Return the [X, Y] coordinate for the center point of the cell that contains the specified text.  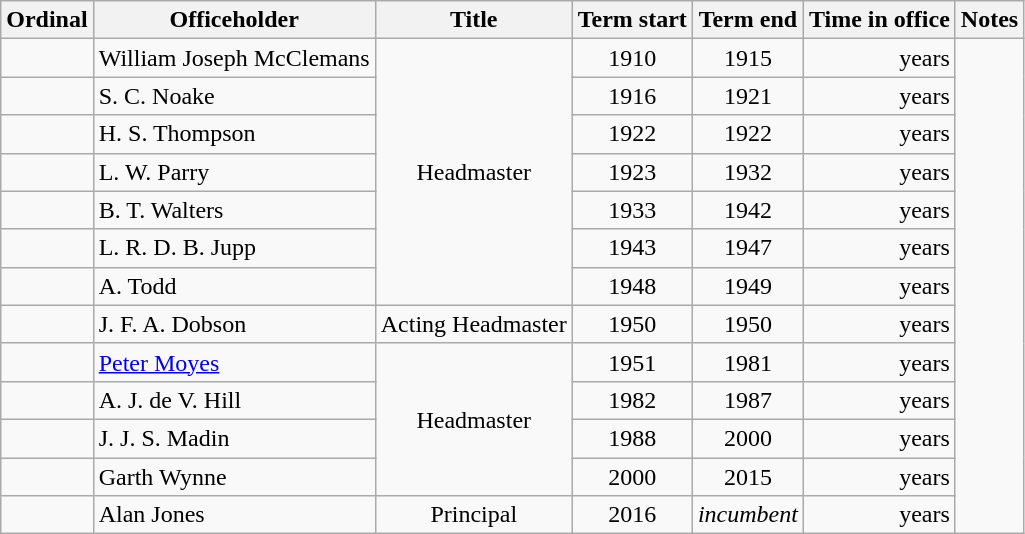
B. T. Walters [234, 210]
S. C. Noake [234, 96]
incumbent [748, 515]
J. F. A. Dobson [234, 324]
Notes [989, 20]
Time in office [879, 20]
H. S. Thompson [234, 134]
L. W. Parry [234, 172]
A. J. de V. Hill [234, 400]
1916 [632, 96]
1948 [632, 286]
1982 [632, 400]
1932 [748, 172]
1951 [632, 362]
L. R. D. B. Jupp [234, 248]
1923 [632, 172]
Garth Wynne [234, 477]
Title [474, 20]
Alan Jones [234, 515]
1910 [632, 58]
Ordinal [47, 20]
1915 [748, 58]
1949 [748, 286]
Peter Moyes [234, 362]
1942 [748, 210]
1947 [748, 248]
1933 [632, 210]
1943 [632, 248]
1981 [748, 362]
2015 [748, 477]
2016 [632, 515]
1987 [748, 400]
Term start [632, 20]
Term end [748, 20]
Acting Headmaster [474, 324]
J. J. S. Madin [234, 438]
1921 [748, 96]
1988 [632, 438]
Officeholder [234, 20]
A. Todd [234, 286]
William Joseph McClemans [234, 58]
Principal [474, 515]
